Detect which cell encompasses the target text, then output its [x, y] center coordinate. 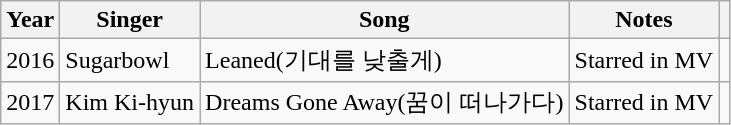
Kim Ki-hyun [130, 102]
2017 [30, 102]
Leaned(기대를 낮출게) [384, 60]
2016 [30, 60]
Year [30, 20]
Song [384, 20]
Singer [130, 20]
Notes [644, 20]
Dreams Gone Away(꿈이 떠나가다) [384, 102]
Sugarbowl [130, 60]
